Find where the given text appears and provide that cell's center as (x, y) coordinate. 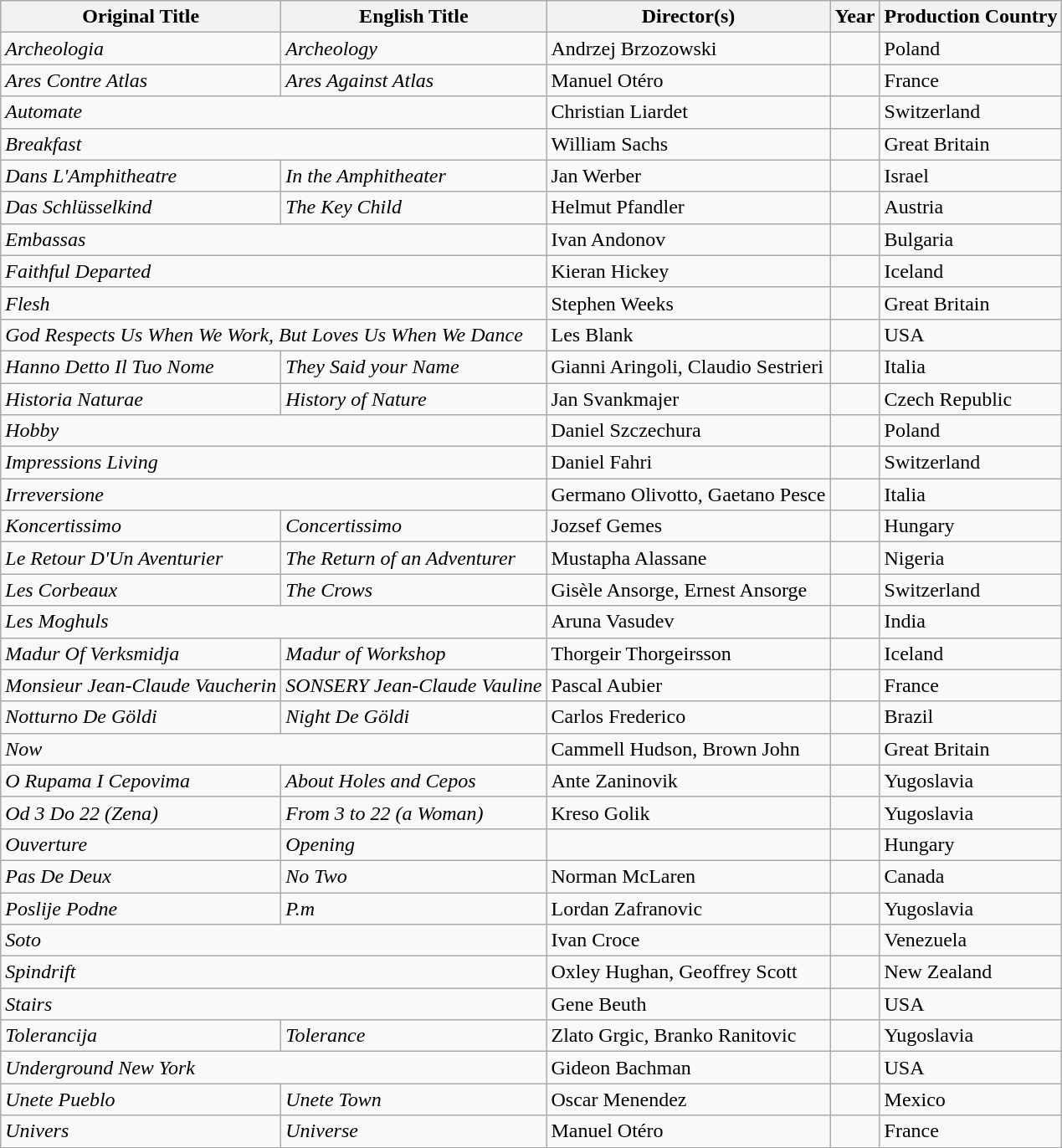
New Zealand (971, 972)
Madur of Workshop (413, 653)
Thorgeir Thorgeirsson (688, 653)
Soto (274, 940)
Archeology (413, 49)
Original Title (141, 17)
Ares Contre Atlas (141, 80)
Monsieur Jean-Claude Vaucherin (141, 685)
Les Blank (688, 335)
Year (855, 17)
Jan Svankmajer (688, 399)
Impressions Living (274, 463)
Ares Against Atlas (413, 80)
Production Country (971, 17)
Brazil (971, 717)
Ouverture (141, 844)
Gisèle Ansorge, Ernest Ansorge (688, 590)
English Title (413, 17)
Carlos Frederico (688, 717)
Norman McLaren (688, 876)
The Return of an Adventurer (413, 558)
Zlato Grgic, Branko Ranitovic (688, 1036)
Underground New York (274, 1068)
Night De Göldi (413, 717)
Poslije Podne (141, 908)
Koncertissimo (141, 526)
Gene Beuth (688, 1004)
Stephen Weeks (688, 303)
Universe (413, 1131)
Hobby (274, 431)
Lordan Zafranovic (688, 908)
Embassas (274, 239)
Notturno De Göldi (141, 717)
Nigeria (971, 558)
Tolerance (413, 1036)
No Two (413, 876)
Irreversione (274, 495)
Venezuela (971, 940)
Breakfast (274, 144)
Director(s) (688, 17)
Oxley Hughan, Geoffrey Scott (688, 972)
Ivan Andonov (688, 239)
God Respects Us When We Work, But Loves Us When We Dance (274, 335)
Daniel Fahri (688, 463)
Concertissimo (413, 526)
Univers (141, 1131)
Le Retour D'Un Aventurier (141, 558)
Les Moghuls (274, 622)
Oscar Menendez (688, 1099)
Pas De Deux (141, 876)
The Crows (413, 590)
Stairs (274, 1004)
Israel (971, 176)
History of Nature (413, 399)
O Rupama I Cepovima (141, 781)
The Key Child (413, 208)
Ivan Croce (688, 940)
Andrzej Brzozowski (688, 49)
Ante Zaninovik (688, 781)
SONSERY Jean-Claude Vauline (413, 685)
Gianni Aringoli, Claudio Sestrieri (688, 366)
Cammell Hudson, Brown John (688, 749)
Kieran Hickey (688, 271)
Od 3 Do 22 (Zena) (141, 812)
Hanno Detto Il Tuo Nome (141, 366)
Pascal Aubier (688, 685)
Les Corbeaux (141, 590)
Aruna Vasudev (688, 622)
P.m (413, 908)
Mustapha Alassane (688, 558)
From 3 to 22 (a Woman) (413, 812)
Tolerancija (141, 1036)
Unete Town (413, 1099)
Mexico (971, 1099)
Spindrift (274, 972)
Automate (274, 112)
Jan Werber (688, 176)
Flesh (274, 303)
About Holes and Cepos (413, 781)
Dans L'Amphitheatre (141, 176)
Germano Olivotto, Gaetano Pesce (688, 495)
Bulgaria (971, 239)
Unete Pueblo (141, 1099)
They Said your Name (413, 366)
Daniel Szczechura (688, 431)
Now (274, 749)
Christian Liardet (688, 112)
Archeologia (141, 49)
In the Amphitheater (413, 176)
Das Schlüsselkind (141, 208)
Helmut Pfandler (688, 208)
India (971, 622)
Austria (971, 208)
Jozsef Gemes (688, 526)
Kreso Golik (688, 812)
Opening (413, 844)
Gideon Bachman (688, 1068)
Czech Republic (971, 399)
William Sachs (688, 144)
Canada (971, 876)
Historia Naturae (141, 399)
Madur Of Verksmidja (141, 653)
Faithful Departed (274, 271)
